Capture the cell that displays the provided text and extract its [X, Y] central coordinate. 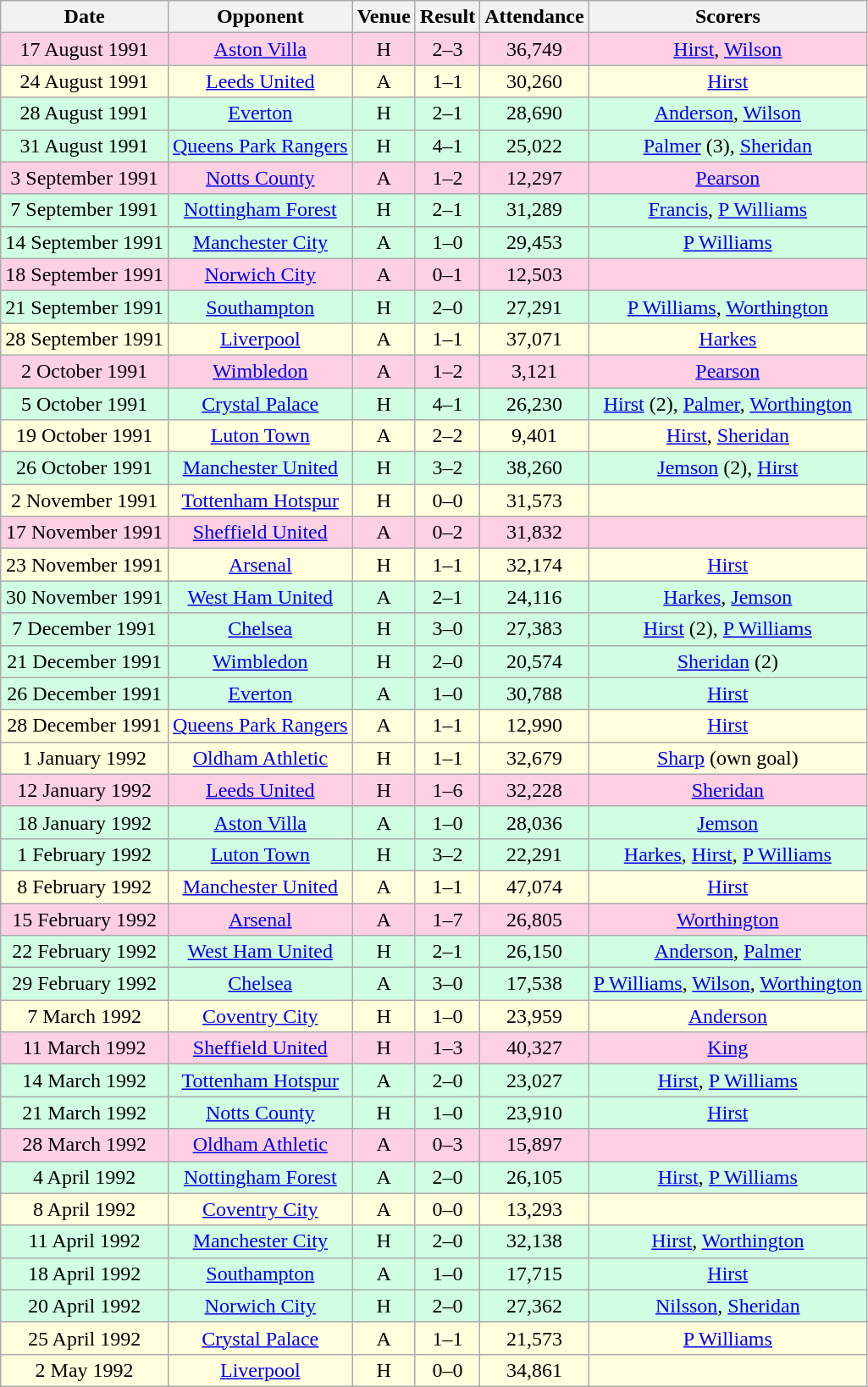
21 March 1992 [85, 1113]
Sheridan (2) [727, 661]
26 December 1991 [85, 693]
9,401 [534, 436]
28 December 1991 [85, 726]
31,832 [534, 533]
20,574 [534, 661]
2 November 1991 [85, 500]
8 April 1992 [85, 1209]
15 February 1992 [85, 919]
7 December 1991 [85, 629]
1–3 [447, 1048]
23,959 [534, 1016]
Hirst (2), Palmer, Worthington [727, 404]
7 September 1991 [85, 210]
19 October 1991 [85, 436]
1–6 [447, 790]
Result [447, 17]
1 February 1992 [85, 854]
38,260 [534, 468]
23,027 [534, 1080]
22,291 [534, 854]
37,071 [534, 339]
28 September 1991 [85, 339]
0–3 [447, 1145]
3 September 1991 [85, 178]
25 April 1992 [85, 1338]
Jemson [727, 822]
2–2 [447, 436]
Harkes [727, 339]
32,679 [534, 758]
24,116 [534, 597]
11 March 1992 [85, 1048]
36,749 [534, 49]
12,297 [534, 178]
28 March 1992 [85, 1145]
Palmer (3), Sheridan [727, 146]
31 August 1991 [85, 146]
Attendance [534, 17]
31,573 [534, 500]
Worthington [727, 919]
1–7 [447, 919]
Nilsson, Sheridan [727, 1306]
27,291 [534, 307]
32,138 [534, 1241]
0–1 [447, 274]
30,260 [534, 81]
31,289 [534, 210]
29,453 [534, 242]
12,503 [534, 274]
30,788 [534, 693]
2 October 1991 [85, 371]
Sharp (own goal) [727, 758]
12 January 1992 [85, 790]
Venue [384, 17]
24 August 1991 [85, 81]
Harkes, Hirst, P Williams [727, 854]
Hirst (2), P Williams [727, 629]
28,690 [534, 113]
3,121 [534, 371]
Sheridan [727, 790]
14 September 1991 [85, 242]
Anderson [727, 1016]
47,074 [534, 887]
Francis, P Williams [727, 210]
27,362 [534, 1306]
Date [85, 17]
32,228 [534, 790]
Jemson (2), Hirst [727, 468]
Anderson, Wilson [727, 113]
1 January 1992 [85, 758]
25,022 [534, 146]
13,293 [534, 1209]
18 January 1992 [85, 822]
11 April 1992 [85, 1241]
15,897 [534, 1145]
2–3 [447, 49]
40,327 [534, 1048]
Opponent [260, 17]
17,538 [534, 984]
23,910 [534, 1113]
P Williams, Wilson, Worthington [727, 984]
P Williams, Worthington [727, 307]
28 August 1991 [85, 113]
30 November 1991 [85, 597]
17 November 1991 [85, 533]
12,990 [534, 726]
Hirst, Sheridan [727, 436]
23 November 1991 [85, 565]
Anderson, Palmer [727, 952]
28,036 [534, 822]
26,805 [534, 919]
7 March 1992 [85, 1016]
34,861 [534, 1370]
20 April 1992 [85, 1306]
18 April 1992 [85, 1274]
King [727, 1048]
0–2 [447, 533]
21 September 1991 [85, 307]
4 April 1992 [85, 1177]
32,174 [534, 565]
26,230 [534, 404]
17 August 1991 [85, 49]
27,383 [534, 629]
29 February 1992 [85, 984]
14 March 1992 [85, 1080]
26 October 1991 [85, 468]
26,150 [534, 952]
2 May 1992 [85, 1370]
17,715 [534, 1274]
21 December 1991 [85, 661]
22 February 1992 [85, 952]
Hirst, Wilson [727, 49]
18 September 1991 [85, 274]
8 February 1992 [85, 887]
21,573 [534, 1338]
Hirst, Worthington [727, 1241]
5 October 1991 [85, 404]
Harkes, Jemson [727, 597]
26,105 [534, 1177]
Scorers [727, 17]
